Locate the cell with the specified text and output its [x, y] center coordinate. 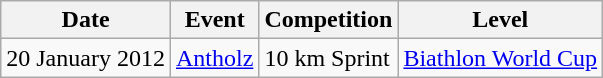
Event [214, 20]
Antholz [214, 58]
Biathlon World Cup [500, 58]
20 January 2012 [86, 58]
Competition [328, 20]
10 km Sprint [328, 58]
Level [500, 20]
Date [86, 20]
